For the text-containing cell, return its midpoint in (x, y) coordinate format. 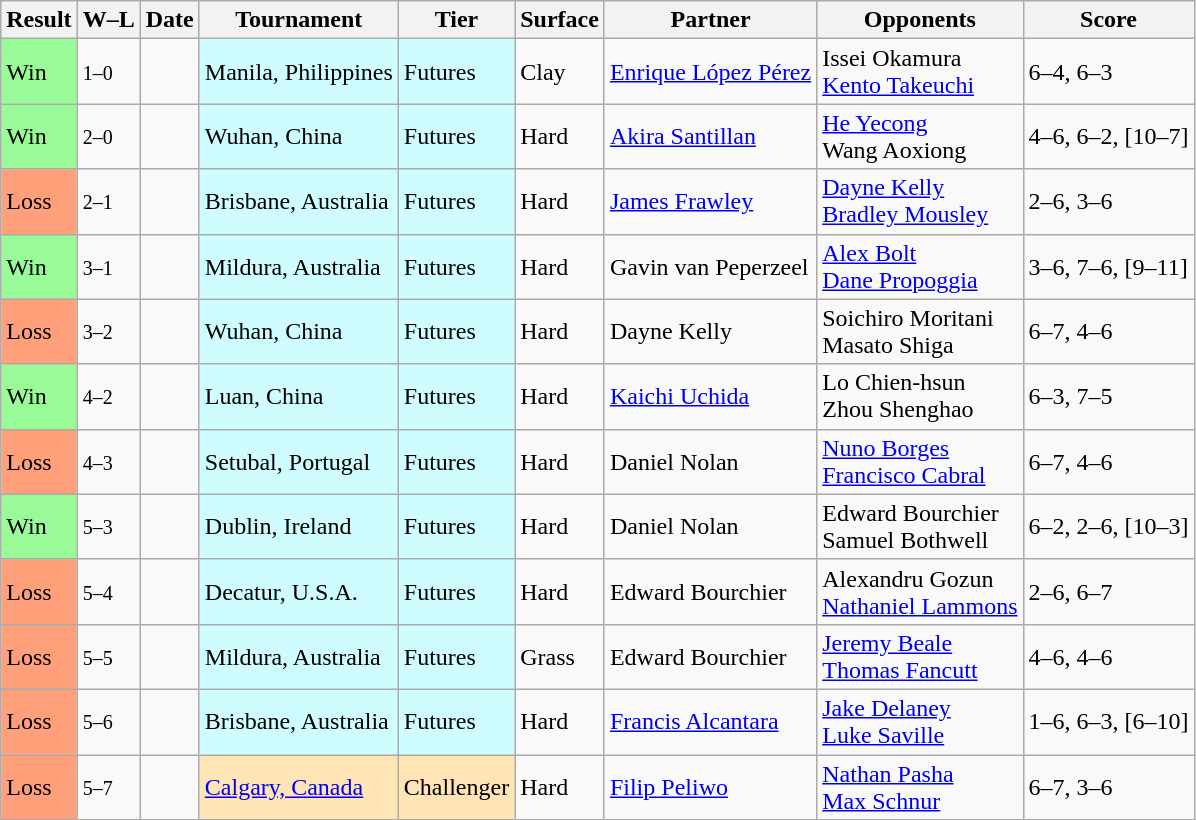
Challenger (456, 786)
Dayne Kelly (710, 332)
3–6, 7–6, [9–11] (1108, 266)
5–6 (108, 722)
Calgary, Canada (298, 786)
Jeremy Beale Thomas Fancutt (920, 656)
Alexandru Gozun Nathaniel Lammons (920, 592)
Jake Delaney Luke Saville (920, 722)
4–2 (108, 396)
6–3, 7–5 (1108, 396)
5–4 (108, 592)
Lo Chien-hsun Zhou Shenghao (920, 396)
2–6, 3–6 (1108, 202)
4–6, 6–2, [10–7] (1108, 136)
Gavin van Peperzeel (710, 266)
Dayne Kelly Bradley Mousley (920, 202)
Nuno Borges Francisco Cabral (920, 462)
6–2, 2–6, [10–3] (1108, 526)
5–5 (108, 656)
Edward Bourchier Samuel Bothwell (920, 526)
2–0 (108, 136)
Decatur, U.S.A. (298, 592)
Surface (560, 20)
Kaichi Uchida (710, 396)
3–2 (108, 332)
Soichiro Moritani Masato Shiga (920, 332)
Opponents (920, 20)
Francis Alcantara (710, 722)
Clay (560, 72)
2–6, 6–7 (1108, 592)
Filip Peliwo (710, 786)
Date (170, 20)
1–6, 6–3, [6–10] (1108, 722)
Akira Santillan (710, 136)
Alex Bolt Dane Propoggia (920, 266)
Dublin, Ireland (298, 526)
1–0 (108, 72)
He Yecong Wang Aoxiong (920, 136)
James Frawley (710, 202)
W–L (108, 20)
2–1 (108, 202)
4–3 (108, 462)
Tier (456, 20)
Setubal, Portugal (298, 462)
6–7, 3–6 (1108, 786)
Issei Okamura Kento Takeuchi (920, 72)
Tournament (298, 20)
6–4, 6–3 (1108, 72)
4–6, 4–6 (1108, 656)
Enrique López Pérez (710, 72)
Nathan Pasha Max Schnur (920, 786)
Partner (710, 20)
3–1 (108, 266)
Score (1108, 20)
Manila, Philippines (298, 72)
5–3 (108, 526)
Luan, China (298, 396)
Result (39, 20)
Grass (560, 656)
5–7 (108, 786)
